Identify which cell holds the provided text, then report its (X, Y) central coordinate. 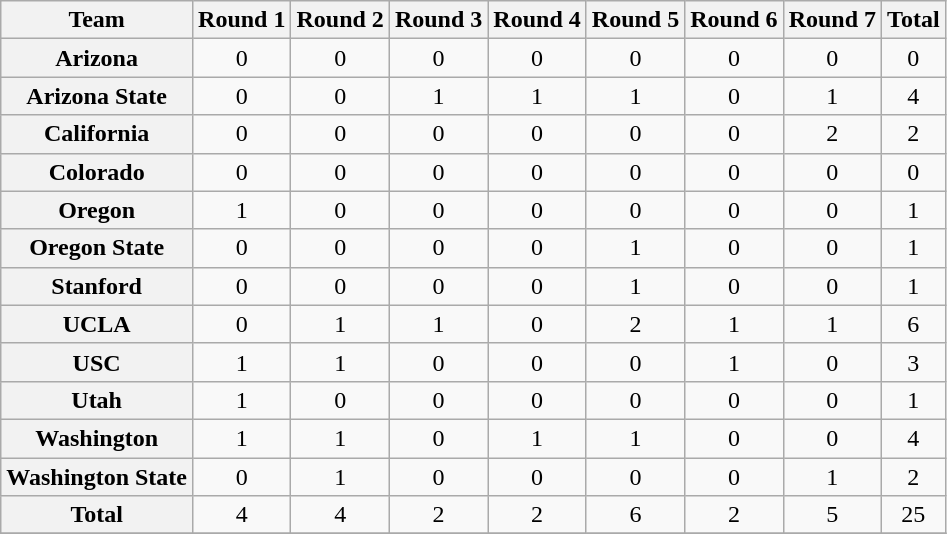
Colorado (97, 172)
Round 3 (438, 20)
Stanford (97, 286)
Round 6 (734, 20)
Round 2 (340, 20)
Washington State (97, 477)
Utah (97, 400)
Washington (97, 438)
Oregon (97, 210)
UCLA (97, 324)
Team (97, 20)
Arizona State (97, 96)
Arizona (97, 58)
Round 1 (242, 20)
Oregon State (97, 248)
Round 4 (537, 20)
25 (914, 515)
5 (832, 515)
Round 7 (832, 20)
USC (97, 362)
Round 5 (635, 20)
California (97, 134)
3 (914, 362)
